Scan for the cell matching the given text and deliver its [X, Y] coordinate at center. 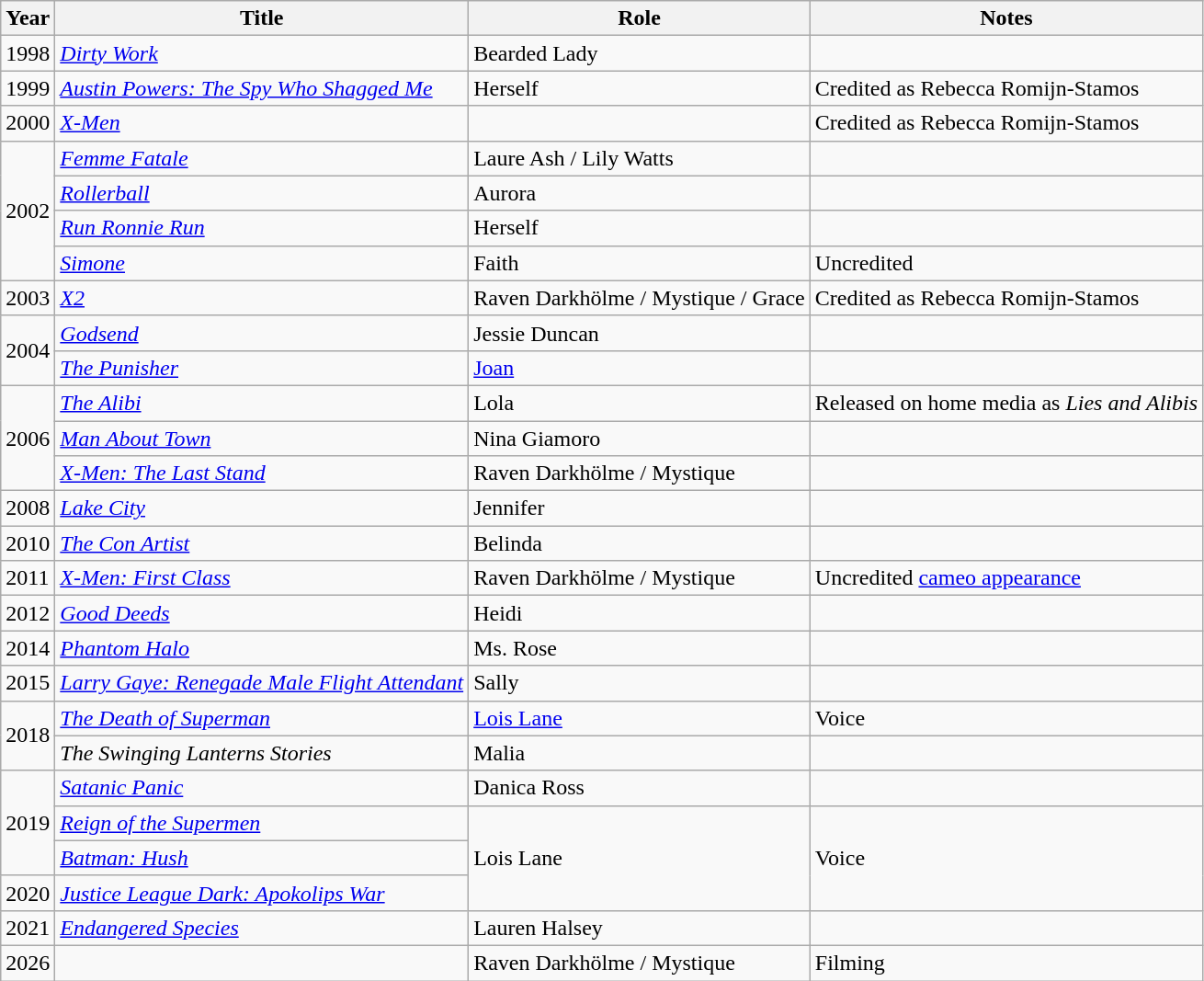
2018 [28, 736]
Endangered Species [262, 928]
Uncredited cameo appearance [1005, 578]
Title [262, 18]
Laure Ash / Lily Watts [640, 158]
X-Men: First Class [262, 578]
Malia [640, 753]
Uncredited [1005, 263]
Lake City [262, 508]
The Death of Superman [262, 718]
X2 [262, 298]
2020 [28, 893]
Man About Town [262, 439]
2006 [28, 438]
The Con Artist [262, 543]
Belinda [640, 543]
X-Men [262, 123]
2011 [28, 578]
Released on home media as Lies and Alibis [1005, 403]
The Swinging Lanterns Stories [262, 753]
Ms. Rose [640, 648]
Notes [1005, 18]
2014 [28, 648]
Justice League Dark: Apokolips War [262, 893]
2026 [28, 963]
Simone [262, 263]
1998 [28, 53]
Run Ronnie Run [262, 228]
Faith [640, 263]
Jessie Duncan [640, 333]
Dirty Work [262, 53]
The Alibi [262, 403]
Reign of the Supermen [262, 823]
Aurora [640, 193]
Jennifer [640, 508]
X-Men: The Last Stand [262, 473]
2015 [28, 683]
The Punisher [262, 368]
Danica Ross [640, 788]
2010 [28, 543]
Joan [640, 368]
Bearded Lady [640, 53]
2008 [28, 508]
Rollerball [262, 193]
Godsend [262, 333]
2003 [28, 298]
2019 [28, 823]
Sally [640, 683]
Year [28, 18]
Austin Powers: The Spy Who Shagged Me [262, 88]
1999 [28, 88]
Heidi [640, 613]
Phantom Halo [262, 648]
2004 [28, 350]
Satanic Panic [262, 788]
Good Deeds [262, 613]
Role [640, 18]
Batman: Hush [262, 858]
Filming [1005, 963]
2000 [28, 123]
Femme Fatale [262, 158]
Larry Gaye: Renegade Male Flight Attendant [262, 683]
2002 [28, 211]
2021 [28, 928]
2012 [28, 613]
Lola [640, 403]
Raven Darkhölme / Mystique / Grace [640, 298]
Nina Giamoro [640, 439]
Lauren Halsey [640, 928]
